Scan for the cell matching the given text and deliver its (x, y) coordinate at center. 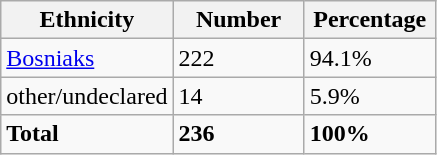
222 (238, 58)
other/undeclared (87, 96)
94.1% (370, 58)
Percentage (370, 20)
Ethnicity (87, 20)
Number (238, 20)
Bosniaks (87, 58)
236 (238, 134)
100% (370, 134)
14 (238, 96)
5.9% (370, 96)
Total (87, 134)
